Search for the cell housing the specified text and yield its [X, Y] center coordinate. 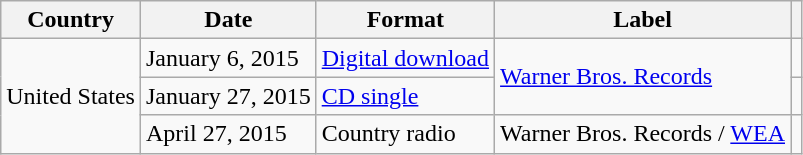
April 27, 2015 [228, 134]
CD single [405, 96]
Format [405, 20]
Label [643, 20]
United States [71, 96]
Country radio [405, 134]
Date [228, 20]
Warner Bros. Records [643, 77]
Warner Bros. Records / WEA [643, 134]
January 27, 2015 [228, 96]
Digital download [405, 58]
January 6, 2015 [228, 58]
Country [71, 20]
